For the text-containing cell, return its midpoint in (x, y) coordinate format. 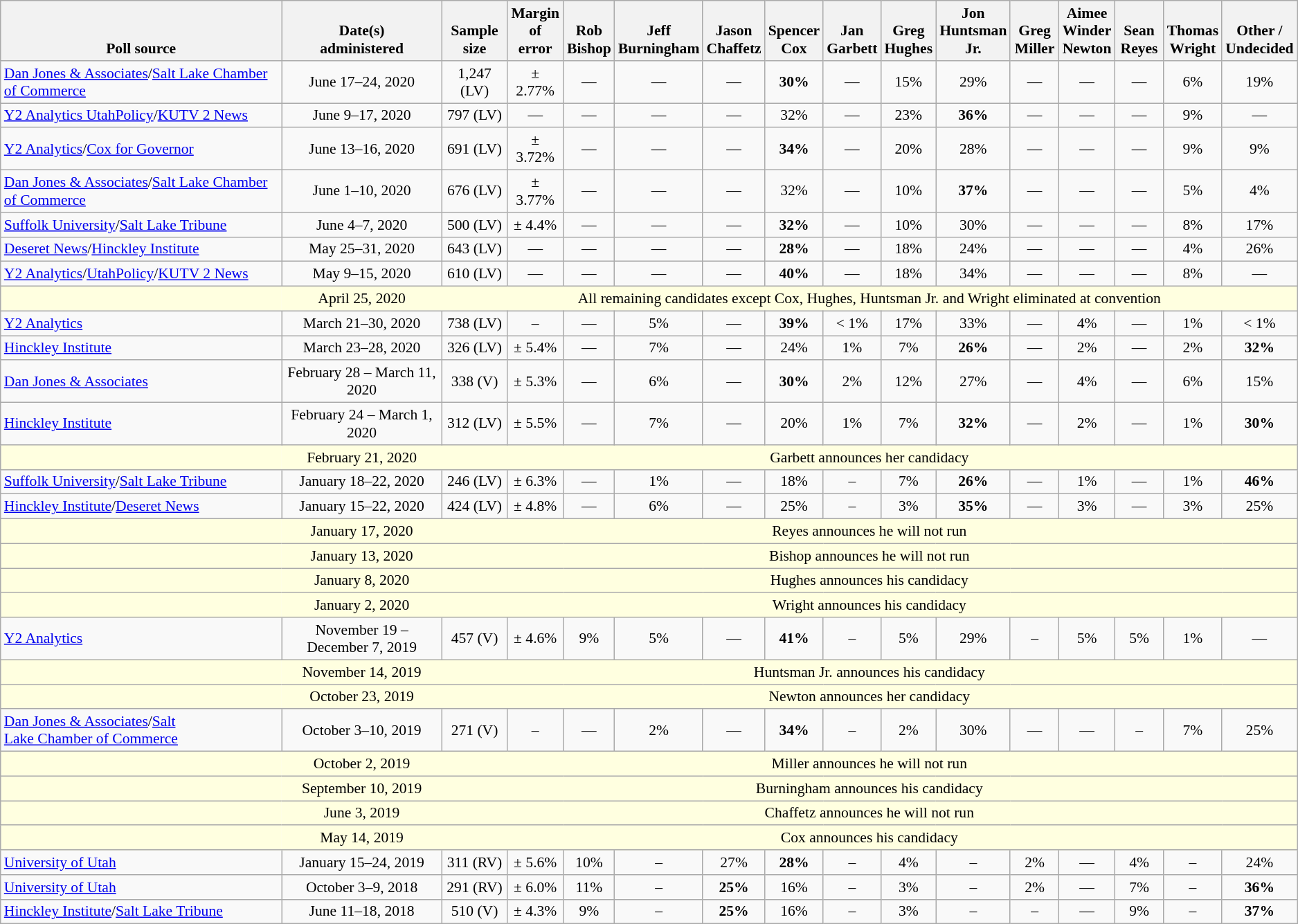
May 14, 2019 (361, 838)
500 (LV) (475, 225)
January 18–22, 2020 (361, 482)
April 25, 2020 (361, 299)
Dan Jones & Associates (141, 382)
November 14, 2019 (361, 672)
Hughes announces his candidacy (869, 581)
January 17, 2020 (361, 532)
424 (LV) (475, 507)
JonHuntsman Jr. (973, 30)
457 (V) (475, 638)
643 (LV) (475, 249)
Newton announces her candidacy (869, 697)
610 (LV) (475, 274)
Chaffetz announces he will not run (869, 813)
± 5.4% (535, 348)
October 23, 2019 (361, 697)
October 3–9, 2018 (361, 887)
311 (RV) (475, 862)
± 6.0% (535, 887)
October 3–10, 2019 (361, 731)
June 1–10, 2020 (361, 191)
January 15–22, 2020 (361, 507)
797 (LV) (475, 116)
246 (LV) (475, 482)
RobBishop (589, 30)
GregMiller (1034, 30)
± 2.77% (535, 82)
738 (LV) (475, 323)
February 21, 2020 (361, 458)
46% (1260, 482)
June 4–7, 2020 (361, 225)
Samplesize (475, 30)
± 4.4% (535, 225)
40% (794, 274)
JanGarbett (851, 30)
± 4.8% (535, 507)
19% (1260, 82)
June 3, 2019 (361, 813)
± 3.77% (535, 191)
Y2 Analytics/Cox for Governor (141, 150)
Date(s)administered (361, 30)
February 24 – March 1, 2020 (361, 424)
312 (LV) (475, 424)
± 5.3% (535, 382)
SpencerCox (794, 30)
Hinckley Institute/Deseret News (141, 507)
GregHughes (908, 30)
January 8, 2020 (361, 581)
Dan Jones & Associates/SaltLake Chamber of Commerce (141, 731)
338 (V) (475, 382)
May 9–15, 2020 (361, 274)
Marginof error (535, 30)
October 2, 2019 (361, 764)
June 17–24, 2020 (361, 82)
September 10, 2019 (361, 788)
33% (973, 323)
Cox announces his candidacy (869, 838)
SeanReyes (1139, 30)
39% (794, 323)
± 5.6% (535, 862)
Huntsman Jr. announces his candidacy (869, 672)
March 23–28, 2020 (361, 348)
AimeeWinder Newton (1087, 30)
March 21–30, 2020 (361, 323)
JeffBurningham (659, 30)
23% (908, 116)
11% (589, 887)
Other /Undecided (1260, 30)
1,247 (LV) (475, 82)
November 19 – December 7, 2019 (361, 638)
691 (LV) (475, 150)
291 (RV) (475, 887)
Y2 Analytics UtahPolicy/KUTV 2 News (141, 116)
Reyes announces he will not run (869, 532)
February 28 – March 11, 2020 (361, 382)
41% (794, 638)
January 15–24, 2019 (361, 862)
510 (V) (475, 912)
May 25–31, 2020 (361, 249)
Hinckley Institute/Salt Lake Tribune (141, 912)
35% (973, 507)
January 13, 2020 (361, 556)
Poll source (141, 30)
January 2, 2020 (361, 606)
± 3.72% (535, 150)
± 4.6% (535, 638)
June 13–16, 2020 (361, 150)
± 6.3% (535, 482)
Burningham announces his candidacy (869, 788)
ThomasWright (1193, 30)
Y2 Analytics/UtahPolicy/KUTV 2 News (141, 274)
Wright announces his candidacy (869, 606)
Deseret News/Hinckley Institute (141, 249)
June 11–18, 2018 (361, 912)
12% (908, 382)
Bishop announces he will not run (869, 556)
Miller announces he will not run (869, 764)
271 (V) (475, 731)
326 (LV) (475, 348)
676 (LV) (475, 191)
± 5.5% (535, 424)
± 4.3% (535, 912)
JasonChaffetz (734, 30)
Garbett announces her candidacy (869, 458)
All remaining candidates except Cox, Hughes, Huntsman Jr. and Wright eliminated at convention (869, 299)
June 9–17, 2020 (361, 116)
